Find where the given text appears and provide that cell's center as (x, y) coordinate. 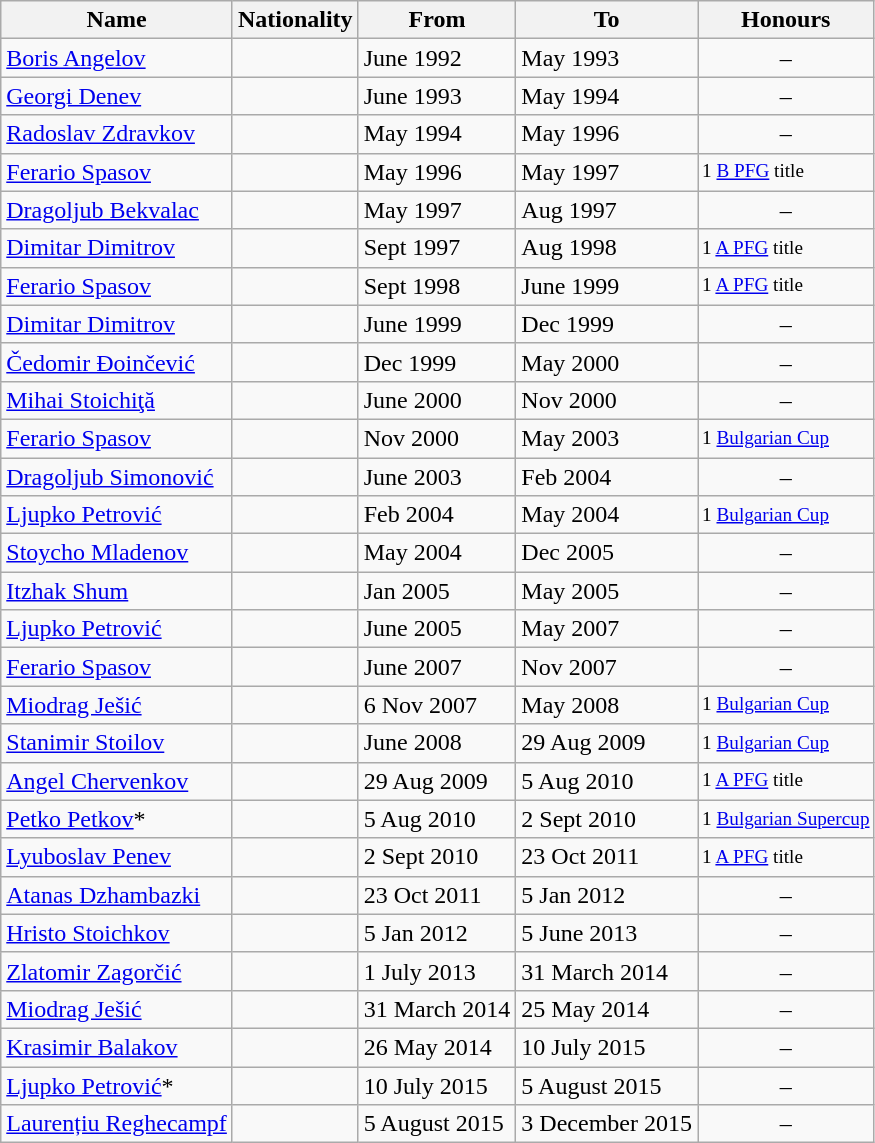
Atanas Dzhambazki (117, 895)
Stoycho Mladenov (117, 553)
Nov 2007 (607, 667)
May 2007 (607, 629)
May 2005 (607, 591)
Petko Petkov* (117, 819)
Mihai Stoichiţă (117, 400)
5 June 2013 (607, 933)
Aug 1997 (607, 210)
Sept 1997 (437, 248)
From (437, 20)
May 2003 (607, 438)
May 1993 (607, 58)
Jan 2005 (437, 591)
Georgi Denev (117, 96)
Hristo Stoichkov (117, 933)
Zlatomir Zagorčić (117, 971)
Ljupko Petrović* (117, 1085)
June 2005 (437, 629)
1 B PFG title (786, 172)
Krasimir Balakov (117, 1047)
Čedomir Đoinčević (117, 362)
Honours (786, 20)
June 2003 (437, 477)
3 December 2015 (607, 1124)
Angel Chervenkov (117, 781)
Lyuboslav Penev (117, 857)
June 2000 (437, 400)
Itzhak Shum (117, 591)
Dragoljub Simonović (117, 477)
26 May 2014 (437, 1047)
25 May 2014 (607, 1009)
1 July 2013 (437, 971)
May 2008 (607, 705)
Aug 1998 (607, 248)
June 1993 (437, 96)
Nationality (295, 20)
Radoslav Zdravkov (117, 134)
Dragoljub Bekvalac (117, 210)
6 Nov 2007 (437, 705)
Sept 1998 (437, 286)
May 2000 (607, 362)
June 1992 (437, 58)
Name (117, 20)
Stanimir Stoilov (117, 743)
June 2007 (437, 667)
To (607, 20)
1 Bulgarian Supercup (786, 819)
June 2008 (437, 743)
Laurențiu Reghecampf (117, 1124)
Boris Angelov (117, 58)
Dec 2005 (607, 553)
